Identify which cell holds the provided text, then report its [X, Y] central coordinate. 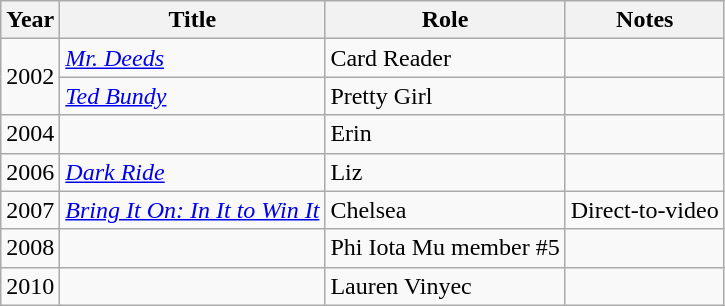
2008 [30, 248]
2002 [30, 77]
Notes [644, 20]
Role [445, 20]
2004 [30, 134]
Title [192, 20]
Bring It On: In It to Win It [192, 210]
Erin [445, 134]
Direct-to-video [644, 210]
Pretty Girl [445, 96]
Dark Ride [192, 172]
Phi Iota Mu member #5 [445, 248]
Lauren Vinyec [445, 286]
2006 [30, 172]
2010 [30, 286]
Ted Bundy [192, 96]
2007 [30, 210]
Liz [445, 172]
Card Reader [445, 58]
Year [30, 20]
Mr. Deeds [192, 58]
Chelsea [445, 210]
